Return [x, y] of the center of cell containing provided text 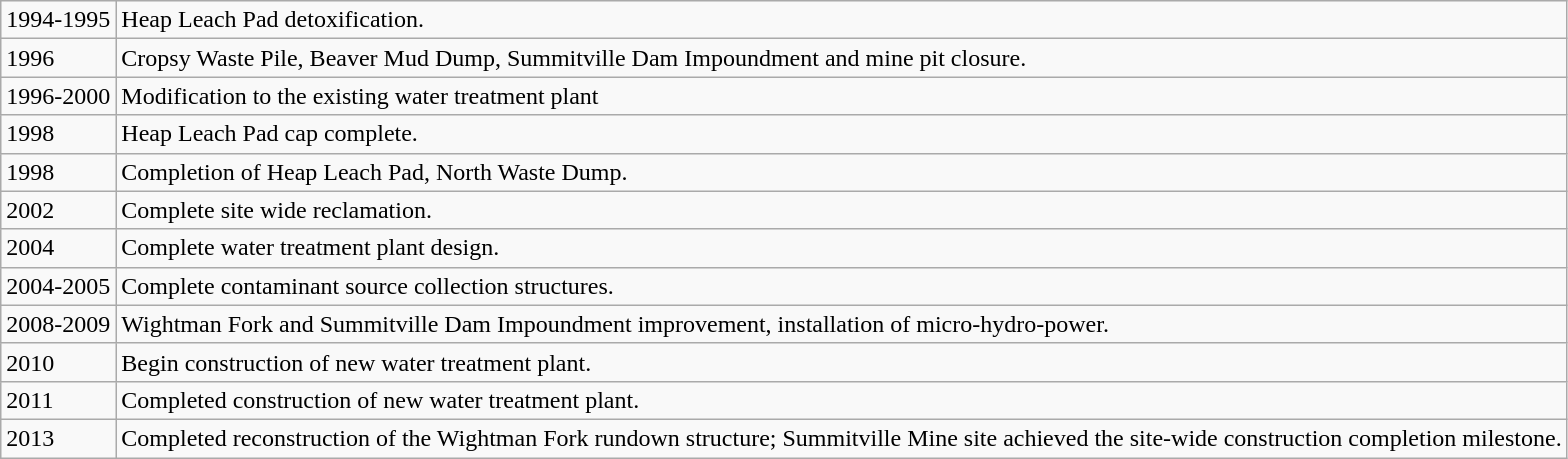
1996-2000 [58, 96]
2004-2005 [58, 286]
2004 [58, 248]
Modification to the existing water treatment plant [842, 96]
Begin construction of new water treatment plant. [842, 362]
2011 [58, 400]
Heap Leach Pad cap complete. [842, 134]
Complete site wide reclamation. [842, 210]
2008-2009 [58, 324]
Heap Leach Pad detoxification. [842, 20]
1994-1995 [58, 20]
Completed reconstruction of the Wightman Fork rundown structure; Summitville Mine site achieved the site-wide construction completion milestone. [842, 438]
2002 [58, 210]
1996 [58, 58]
2013 [58, 438]
Completion of Heap Leach Pad, North Waste Dump. [842, 172]
Cropsy Waste Pile, Beaver Mud Dump, Summitville Dam Impoundment and mine pit closure. [842, 58]
2010 [58, 362]
Complete contaminant source collection structures. [842, 286]
Complete water treatment plant design. [842, 248]
Completed construction of new water treatment plant. [842, 400]
Wightman Fork and Summitville Dam Impoundment improvement, installation of micro-hydro-power. [842, 324]
